Detect which cell encompasses the target text, then output its [X, Y] center coordinate. 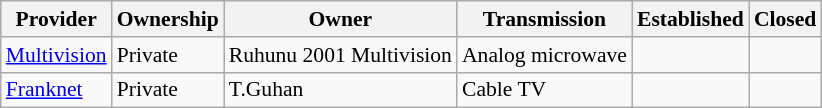
Franknet [56, 90]
Multivision [56, 55]
Ownership [168, 19]
Provider [56, 19]
Analog microwave [544, 55]
Cable TV [544, 90]
Transmission [544, 19]
Closed [785, 19]
Owner [340, 19]
T.Guhan [340, 90]
Ruhunu 2001 Multivision [340, 55]
Established [690, 19]
